Pinpoint the cell where the given text exists, returning its [X, Y] midpoint coordinate. 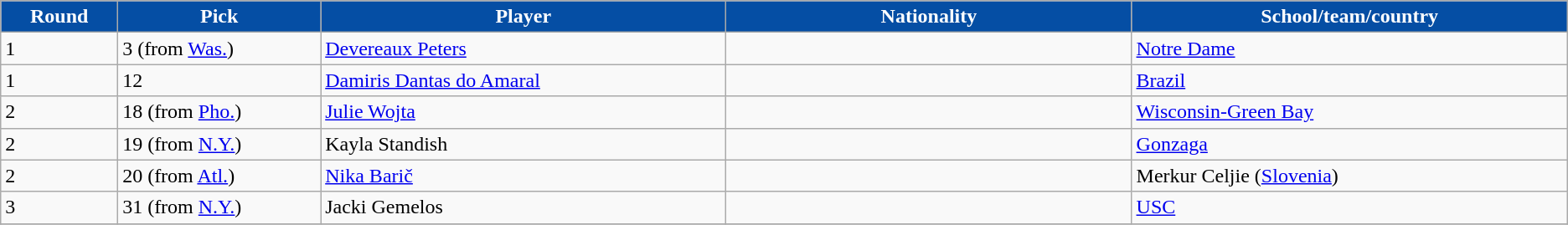
3 (from Was.) [219, 49]
Gonzaga [1349, 144]
20 (from Atl.) [219, 176]
Damiris Dantas do Amaral [524, 80]
Player [524, 17]
12 [219, 80]
Pick [219, 17]
Nika Barič [524, 176]
19 (from N.Y.) [219, 144]
Devereaux Peters [524, 49]
Notre Dame [1349, 49]
Wisconsin-Green Bay [1349, 112]
Brazil [1349, 80]
31 (from N.Y.) [219, 207]
Jacki Gemelos [524, 207]
Kayla Standish [524, 144]
Nationality [929, 17]
3 [59, 207]
18 (from Pho.) [219, 112]
USC [1349, 207]
Merkur Celjie (Slovenia) [1349, 176]
Round [59, 17]
Julie Wojta [524, 112]
School/team/country [1349, 17]
